Return the [x, y] coordinate for the center point of the cell that contains the specified text.  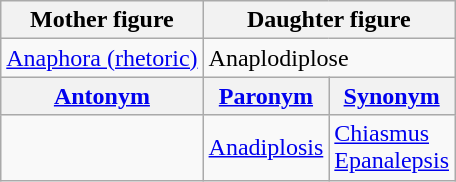
Anaplodiplose [328, 58]
ChiasmusEpanalepsis [392, 148]
Mother figure [102, 20]
Anaphora (rhetoric) [102, 58]
Anadiplosis [266, 148]
Paronym [266, 96]
Synonym [392, 96]
Antonym [102, 96]
Daughter figure [328, 20]
